Determine the (x, y) coordinate at the center of the cell enclosing the given text.  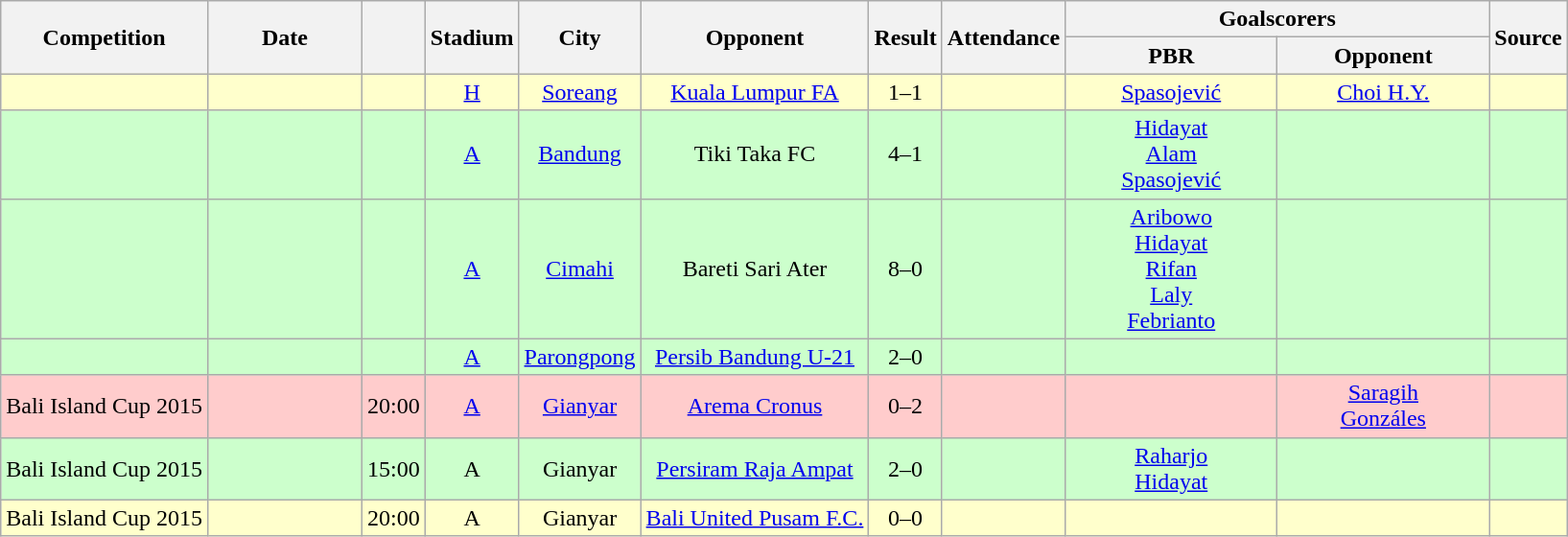
Spasojević (1172, 92)
Attendance (1003, 37)
Bandung (579, 154)
Aribowo Hidayat Rifan Laly Febrianto (1172, 268)
1–1 (905, 92)
Raharjo Hidayat (1172, 468)
0–0 (905, 518)
Goalscorers (1277, 19)
Bareti Sari Ater (755, 268)
Saragih Gonzáles (1383, 407)
Cimahi (579, 268)
15:00 (394, 468)
Tiki Taka FC (755, 154)
Persiram Raja Ampat (755, 468)
Source (1529, 37)
Competition (105, 37)
Soreang (579, 92)
Parongpong (579, 357)
Kuala Lumpur FA (755, 92)
Date (284, 37)
H (472, 92)
Hidayat Alam Spasojević (1172, 154)
City (579, 37)
Persib Bandung U-21 (755, 357)
Result (905, 37)
8–0 (905, 268)
Arema Cronus (755, 407)
Stadium (472, 37)
0–2 (905, 407)
4–1 (905, 154)
PBR (1172, 56)
Bali United Pusam F.C. (755, 518)
Choi H.Y. (1383, 92)
